Return the (X, Y) coordinate for the center point of the cell that contains the specified text.  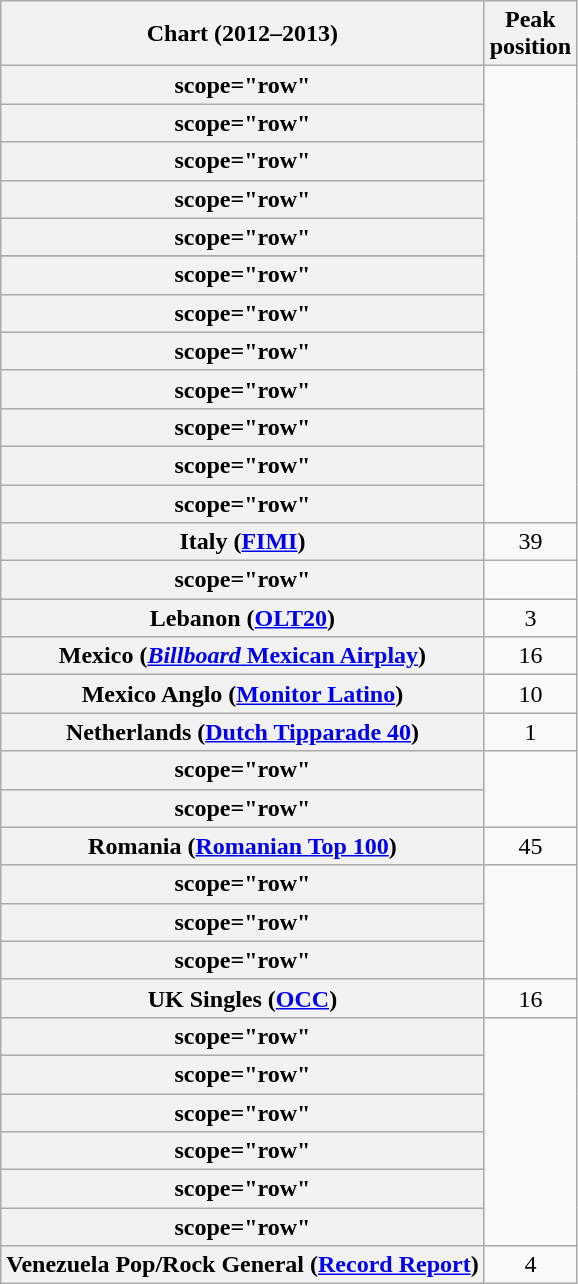
1 (530, 732)
3 (530, 618)
Chart (2012–2013) (242, 34)
Venezuela Pop/Rock General (Record Report) (242, 1265)
Mexico (Billboard Mexican Airplay) (242, 656)
Romania (Romanian Top 100) (242, 846)
Peakposition (530, 34)
10 (530, 694)
39 (530, 542)
4 (530, 1265)
Netherlands (Dutch Tipparade 40) (242, 732)
UK Singles (OCC) (242, 998)
Mexico Anglo (Monitor Latino) (242, 694)
Lebanon (OLT20) (242, 618)
45 (530, 846)
Italy (FIMI) (242, 542)
